Extract the (X, Y) coordinate from the center of the cell holding the provided text.  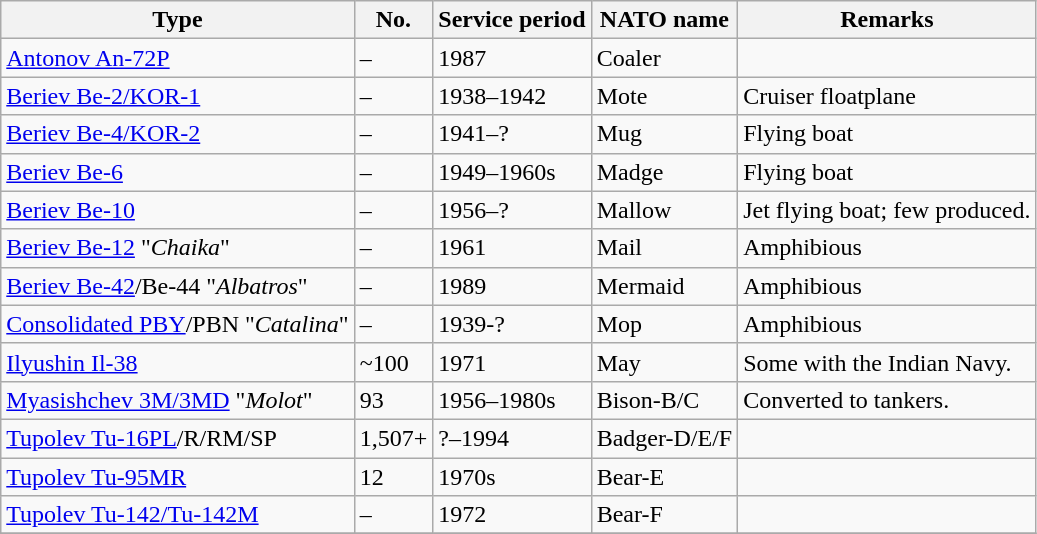
Tupolev Tu-16PL/R/RM/SP (178, 438)
Mop (664, 324)
93 (394, 400)
1939-? (512, 324)
Badger-D/E/F (664, 438)
Remarks (887, 20)
Coaler (664, 58)
Beriev Be-4/KOR-2 (178, 134)
?–1994 (512, 438)
Beriev Be-42/Be-44 "Albatros" (178, 286)
Antonov An-72P (178, 58)
12 (394, 477)
Beriev Be-12 "Chaika" (178, 248)
1987 (512, 58)
1956–1980s (512, 400)
Bear-F (664, 515)
1956–? (512, 210)
Tupolev Tu-142/Tu-142M (178, 515)
Mote (664, 96)
Mermaid (664, 286)
Myasishchev 3M/3MD "Molot" (178, 400)
1972 (512, 515)
Some with the Indian Navy. (887, 362)
1961 (512, 248)
Consolidated PBY/PBN "Catalina" (178, 324)
Service period (512, 20)
Beriev Be-2/KOR-1 (178, 96)
Cruiser floatplane (887, 96)
No. (394, 20)
1941–? (512, 134)
1989 (512, 286)
Beriev Be-10 (178, 210)
Mail (664, 248)
Ilyushin Il-38 (178, 362)
Bear-E (664, 477)
Jet flying boat; few produced. (887, 210)
Bison-B/C (664, 400)
1970s (512, 477)
~100 (394, 362)
Mallow (664, 210)
Mug (664, 134)
1,507+ (394, 438)
1971 (512, 362)
Beriev Be-6 (178, 172)
Converted to tankers. (887, 400)
1949–1960s (512, 172)
NATO name (664, 20)
1938–1942 (512, 96)
Madge (664, 172)
Tupolev Tu-95MR (178, 477)
Type (178, 20)
May (664, 362)
